Provide the [x, y] coordinate of the cell's center where the given text is located.  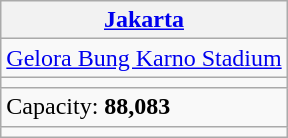
Capacity: 88,083 [144, 107]
Jakarta [144, 20]
Gelora Bung Karno Stadium [144, 58]
